Find where the given text appears and provide that cell's center as [X, Y] coordinate. 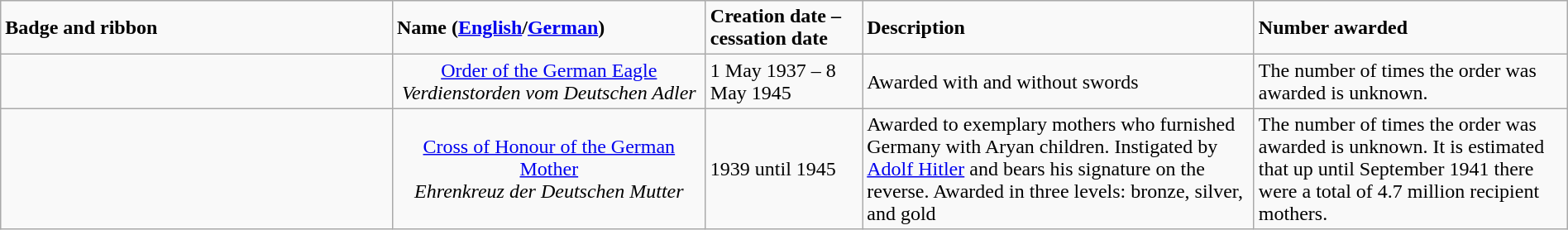
1 May 1937 – 8 May 1945 [784, 81]
Order of the German EagleVerdienstorden vom Deutschen Adler [549, 81]
Awarded with and without swords [1059, 81]
The number of times the order was awarded is unknown. [1411, 81]
Creation date – cessation date [784, 28]
Description [1059, 28]
1939 until 1945 [784, 169]
Badge and ribbon [197, 28]
Name (English/German) [549, 28]
Number awarded [1411, 28]
Cross of Honour of the German MotherEhrenkreuz der Deutschen Mutter [549, 169]
